Find where the given text appears and provide that cell's center as (x, y) coordinate. 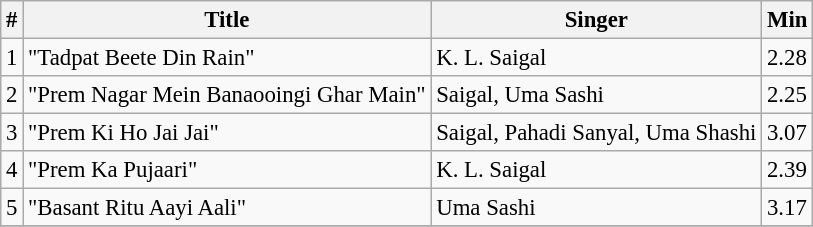
2 (12, 95)
"Prem Ka Pujaari" (227, 170)
Singer (596, 20)
2.28 (788, 58)
1 (12, 58)
2.39 (788, 170)
3.17 (788, 208)
Saigal, Pahadi Sanyal, Uma Shashi (596, 133)
4 (12, 170)
Min (788, 20)
2.25 (788, 95)
5 (12, 208)
Title (227, 20)
"Tadpat Beete Din Rain" (227, 58)
3 (12, 133)
Saigal, Uma Sashi (596, 95)
# (12, 20)
3.07 (788, 133)
Uma Sashi (596, 208)
"Prem Ki Ho Jai Jai" (227, 133)
"Basant Ritu Aayi Aali" (227, 208)
"Prem Nagar Mein Banaooingi Ghar Main" (227, 95)
